Detect which cell encompasses the target text, then output its [X, Y] center coordinate. 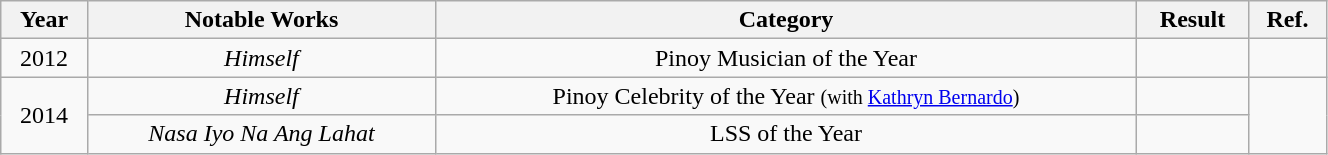
Category [786, 20]
Notable Works [261, 20]
Pinoy Musician of the Year [786, 58]
Pinoy Celebrity of the Year (with Kathryn Bernardo) [786, 96]
Result [1192, 20]
2014 [44, 115]
LSS of the Year [786, 134]
2012 [44, 58]
Ref. [1288, 20]
Year [44, 20]
Nasa Iyo Na Ang Lahat [261, 134]
